Identify which cell holds the provided text, then report its [X, Y] central coordinate. 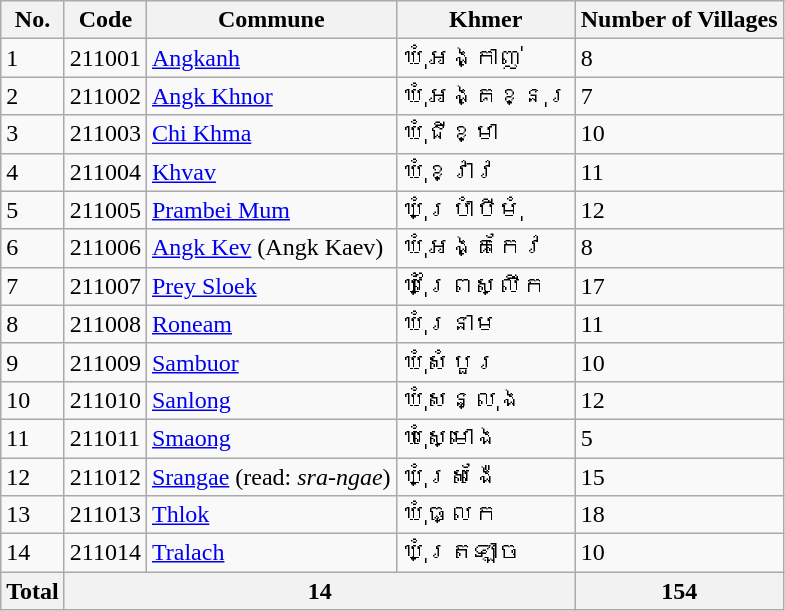
Code [105, 20]
Thlok [271, 515]
Khvav [271, 172]
211006 [105, 248]
211010 [105, 400]
211008 [105, 324]
Tralach [271, 553]
6 [33, 248]
Smaong [271, 438]
ឃុំស្មោង [486, 438]
No. [33, 20]
ឃុំសំបួរ [486, 362]
Number of Villages [679, 20]
Angkanh [271, 58]
211007 [105, 286]
4 [33, 172]
Roneam [271, 324]
Prey Sloek [271, 286]
18 [679, 515]
211005 [105, 210]
17 [679, 286]
Chi Khma [271, 134]
ឃុំអង្កាញ់ [486, 58]
ឃុំព្រៃស្លឹក [486, 286]
Angk Kev (Angk Kaev) [271, 248]
ឃុំអង្គកែវ [486, 248]
Prambei Mum [271, 210]
ឃុំសន្លុង [486, 400]
211003 [105, 134]
211013 [105, 515]
Angk Khnor [271, 96]
211011 [105, 438]
Total [33, 591]
Sanlong [271, 400]
ឃុំរនាម [486, 324]
211002 [105, 96]
Sambuor [271, 362]
ឃុំជីខ្មា [486, 134]
Khmer [486, 20]
ឃុំអង្គខ្នុរ [486, 96]
211001 [105, 58]
1 [33, 58]
2 [33, 96]
211004 [105, 172]
Commune [271, 20]
3 [33, 134]
154 [679, 591]
211009 [105, 362]
211014 [105, 553]
ឃុំប្រាំបីមុំ [486, 210]
13 [33, 515]
ឃុំត្រឡាច [486, 553]
ឃុំស្រង៉ែ [486, 477]
ឃុំខ្វាវ [486, 172]
211012 [105, 477]
15 [679, 477]
9 [33, 362]
ឃុំធ្លក [486, 515]
Srangae (read: sra-ngae) [271, 477]
